For the text-containing cell, return its midpoint in [X, Y] coordinate format. 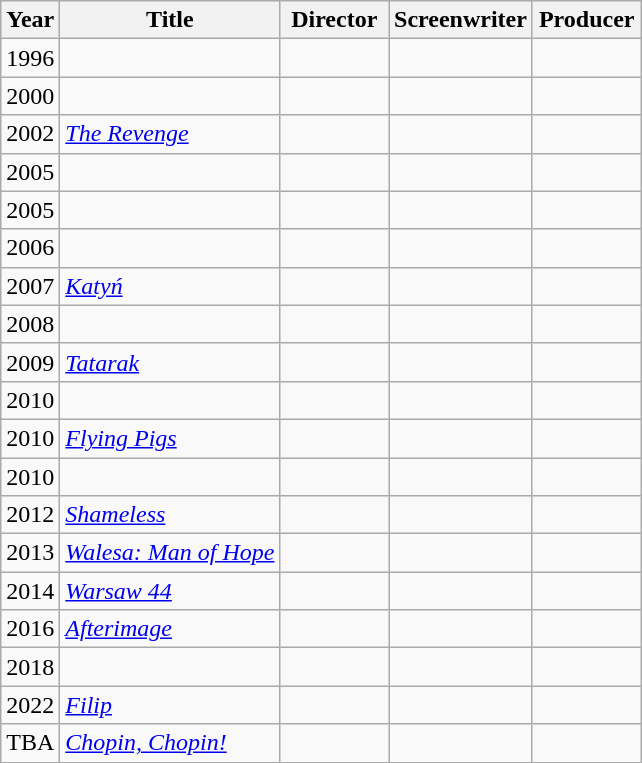
Producer [586, 20]
2000 [30, 96]
1996 [30, 58]
TBA [30, 743]
Flying Pigs [170, 438]
2007 [30, 286]
2013 [30, 553]
2016 [30, 629]
Chopin, Chopin! [170, 743]
The Revenge [170, 134]
Filip [170, 705]
Title [170, 20]
2012 [30, 515]
Katyń [170, 286]
2009 [30, 362]
Shameless [170, 515]
Screenwriter [461, 20]
2018 [30, 667]
2006 [30, 248]
Afterimage [170, 629]
Walesa: Man of Hope [170, 553]
2002 [30, 134]
2008 [30, 324]
Warsaw 44 [170, 591]
Year [30, 20]
2022 [30, 705]
Director [334, 20]
2014 [30, 591]
Tatarak [170, 362]
